Search for the cell housing the specified text and yield its (x, y) center coordinate. 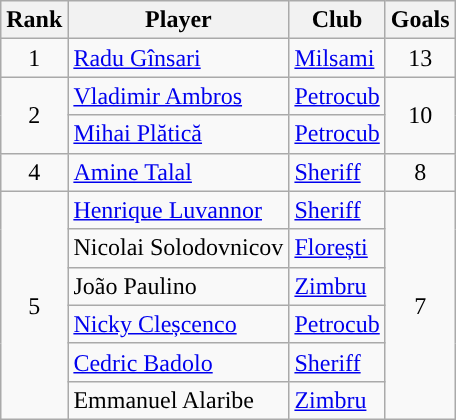
Nicky Cleșcenco (178, 324)
Henrique Luvannor (178, 210)
Florești (337, 248)
João Paulino (178, 286)
5 (34, 305)
8 (420, 172)
1 (34, 58)
Vladimir Ambros (178, 96)
Club (337, 20)
2 (34, 115)
Goals (420, 20)
7 (420, 305)
Mihai Plătică (178, 134)
Radu Gînsari (178, 58)
Amine Talal (178, 172)
Cedric Badolo (178, 362)
Rank (34, 20)
Milsami (337, 58)
Player (178, 20)
13 (420, 58)
Emmanuel Alaribe (178, 400)
10 (420, 115)
Nicolai Solodovnicov (178, 248)
4 (34, 172)
